Scan for the cell matching the given text and deliver its (x, y) coordinate at center. 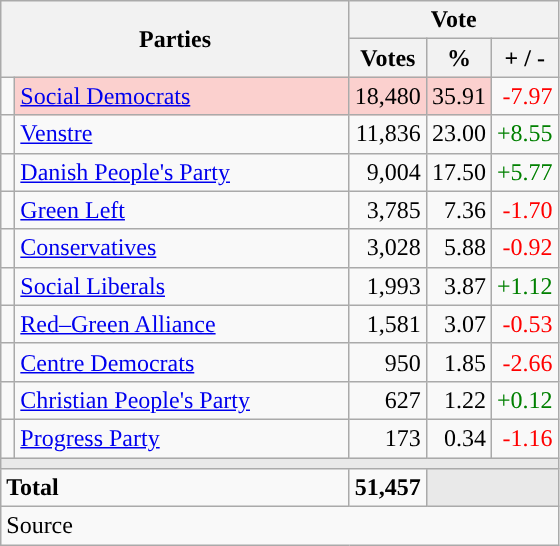
+8.55 (524, 134)
17.50 (458, 172)
627 (388, 400)
+5.77 (524, 172)
-1.16 (524, 438)
Source (280, 526)
Venstre (182, 134)
Progress Party (182, 438)
3.07 (458, 324)
1.85 (458, 362)
-7.97 (524, 96)
51,457 (388, 488)
1.22 (458, 400)
Parties (176, 39)
23.00 (458, 134)
Social Liberals (182, 286)
Danish People's Party (182, 172)
-1.70 (524, 210)
35.91 (458, 96)
Vote (454, 20)
-2.66 (524, 362)
Christian People's Party (182, 400)
Total (176, 488)
1,581 (388, 324)
+0.12 (524, 400)
3.87 (458, 286)
3,785 (388, 210)
+1.12 (524, 286)
Centre Democrats (182, 362)
7.36 (458, 210)
-0.92 (524, 248)
5.88 (458, 248)
-0.53 (524, 324)
11,836 (388, 134)
Social Democrats (182, 96)
3,028 (388, 248)
+ / - (524, 58)
Red–Green Alliance (182, 324)
0.34 (458, 438)
950 (388, 362)
18,480 (388, 96)
Conservatives (182, 248)
Votes (388, 58)
9,004 (388, 172)
173 (388, 438)
1,993 (388, 286)
Green Left (182, 210)
% (458, 58)
